Output the (X, Y) coordinate of the center of the cell containing the given text.  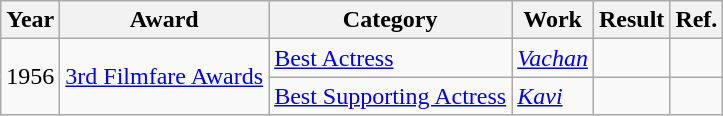
Ref. (696, 20)
Kavi (553, 96)
Best Actress (390, 58)
Result (631, 20)
1956 (30, 77)
Work (553, 20)
Award (164, 20)
Best Supporting Actress (390, 96)
Year (30, 20)
Category (390, 20)
3rd Filmfare Awards (164, 77)
Vachan (553, 58)
